Detect which cell encompasses the target text, then output its (x, y) center coordinate. 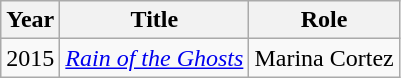
Rain of the Ghosts (154, 58)
Role (324, 20)
Title (154, 20)
Marina Cortez (324, 58)
2015 (30, 58)
Year (30, 20)
